Return the [x, y] coordinate for the center point of the cell that contains the specified text.  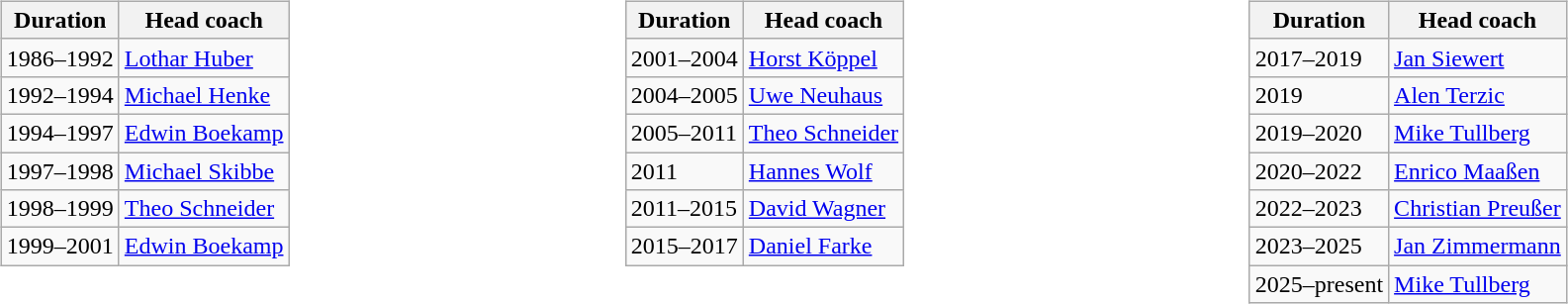
Christian Preußer [1478, 209]
2023–2025 [1319, 247]
2025–present [1319, 284]
2004–2005 [685, 95]
2005–2011 [685, 133]
Michael Skibbe [204, 171]
1992–1994 [59, 95]
Hannes Wolf [823, 171]
David Wagner [823, 209]
Horst Köppel [823, 57]
2022–2023 [1319, 209]
2011 [685, 171]
1998–1999 [59, 209]
Uwe Neuhaus [823, 95]
Enrico Maaßen [1478, 171]
1999–2001 [59, 247]
Alen Terzic [1478, 95]
Jan Zimmermann [1478, 247]
2017–2019 [1319, 57]
Jan Siewert [1478, 57]
Daniel Farke [823, 247]
2020–2022 [1319, 171]
2019 [1319, 95]
2011–2015 [685, 209]
2001–2004 [685, 57]
Lothar Huber [204, 57]
2019–2020 [1319, 133]
1994–1997 [59, 133]
1986–1992 [59, 57]
2015–2017 [685, 247]
Michael Henke [204, 95]
1997–1998 [59, 171]
